Find where the given text appears and provide that cell's center as [x, y] coordinate. 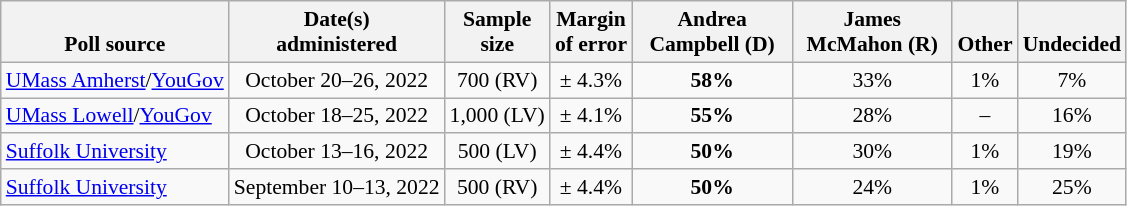
– [984, 116]
16% [1072, 116]
55% [712, 116]
UMass Lowell/YouGov [115, 116]
AndreaCampbell (D) [712, 32]
30% [872, 152]
October 13–16, 2022 [337, 152]
Samplesize [498, 32]
Other [984, 32]
33% [872, 80]
Undecided [1072, 32]
7% [1072, 80]
October 18–25, 2022 [337, 116]
1,000 (LV) [498, 116]
19% [1072, 152]
700 (RV) [498, 80]
28% [872, 116]
500 (LV) [498, 152]
25% [1072, 187]
UMass Amherst/YouGov [115, 80]
± 4.3% [591, 80]
± 4.1% [591, 116]
October 20–26, 2022 [337, 80]
Poll source [115, 32]
58% [712, 80]
September 10–13, 2022 [337, 187]
500 (RV) [498, 187]
Marginof error [591, 32]
24% [872, 187]
JamesMcMahon (R) [872, 32]
Date(s)administered [337, 32]
